Return the [x, y] coordinate for the center point of the cell that contains the specified text.  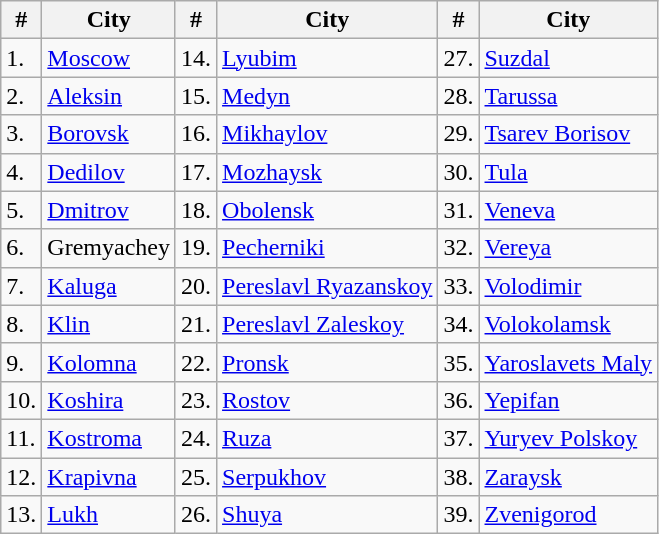
12. [22, 477]
Obolensk [328, 210]
27. [458, 58]
28. [458, 96]
Medyn [328, 96]
Tsarev Borisov [568, 134]
8. [22, 324]
Pereslavl Zaleskoy [328, 324]
30. [458, 172]
Dedilov [109, 172]
Vereya [568, 248]
25. [196, 477]
24. [196, 438]
Tarussa [568, 96]
Lyubim [328, 58]
39. [458, 515]
Volodimir [568, 286]
Gremyachey [109, 248]
Yuryev Polskoy [568, 438]
38. [458, 477]
3. [22, 134]
18. [196, 210]
Veneva [568, 210]
Krapivna [109, 477]
22. [196, 362]
6. [22, 248]
Serpukhov [328, 477]
Mozhaysk [328, 172]
Yaroslavets Maly [568, 362]
Shuya [328, 515]
17. [196, 172]
32. [458, 248]
16. [196, 134]
10. [22, 400]
29. [458, 134]
Zvenigorod [568, 515]
Dmitrov [109, 210]
Zaraysk [568, 477]
Volokolamsk [568, 324]
31. [458, 210]
26. [196, 515]
Yepifan [568, 400]
2. [22, 96]
Klin [109, 324]
Suzdal [568, 58]
15. [196, 96]
34. [458, 324]
13. [22, 515]
Lukh [109, 515]
1. [22, 58]
Borovsk [109, 134]
Kaluga [109, 286]
36. [458, 400]
7. [22, 286]
Pereslavl Ryazanskoy [328, 286]
Mikhaylov [328, 134]
Rostov [328, 400]
Tula [568, 172]
Pecherniki [328, 248]
Kolomna [109, 362]
21. [196, 324]
37. [458, 438]
Aleksin [109, 96]
5. [22, 210]
Moscow [109, 58]
19. [196, 248]
Kostroma [109, 438]
Ruza [328, 438]
11. [22, 438]
Koshira [109, 400]
4. [22, 172]
20. [196, 286]
9. [22, 362]
35. [458, 362]
23. [196, 400]
14. [196, 58]
Pronsk [328, 362]
33. [458, 286]
